Output the (x, y) coordinate of the center of the cell containing the given text.  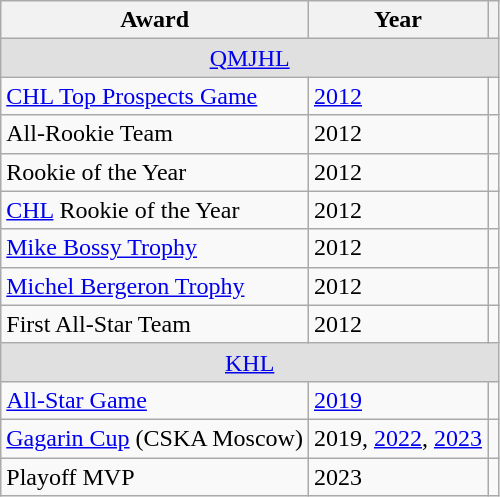
CHL Rookie of the Year (155, 210)
Award (155, 20)
2023 (398, 477)
2019, 2022, 2023 (398, 438)
Playoff MVP (155, 477)
Gagarin Cup (CSKA Moscow) (155, 438)
Rookie of the Year (155, 172)
Mike Bossy Trophy (155, 248)
First All-Star Team (155, 324)
All-Rookie Team (155, 134)
KHL (250, 362)
CHL Top Prospects Game (155, 96)
Michel Bergeron Trophy (155, 286)
Year (398, 20)
All-Star Game (155, 400)
2019 (398, 400)
QMJHL (250, 58)
